Identify which cell holds the provided text, then report its [x, y] central coordinate. 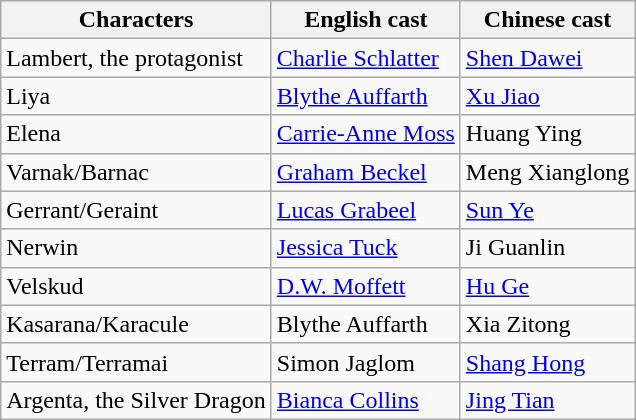
Nerwin [136, 248]
Varnak/Barnac [136, 172]
Jing Tian [547, 400]
Elena [136, 134]
Lucas Grabeel [366, 210]
Velskud [136, 286]
Chinese cast [547, 20]
Xu Jiao [547, 96]
English cast [366, 20]
D.W. Moffett [366, 286]
Graham Beckel [366, 172]
Hu Ge [547, 286]
Jessica Tuck [366, 248]
Shen Dawei [547, 58]
Xia Zitong [547, 324]
Meng Xianglong [547, 172]
Lambert, the protagonist [136, 58]
Huang Ying [547, 134]
Ji Guanlin [547, 248]
Characters [136, 20]
Kasarana/Karacule [136, 324]
Carrie-Anne Moss [366, 134]
Sun Ye [547, 210]
Terram/Terramai [136, 362]
Charlie Schlatter [366, 58]
Liya [136, 96]
Gerrant/Geraint [136, 210]
Bianca Collins [366, 400]
Simon Jaglom [366, 362]
Shang Hong [547, 362]
Argenta, the Silver Dragon [136, 400]
